Extract the [X, Y] coordinate from the center of the cell holding the provided text.  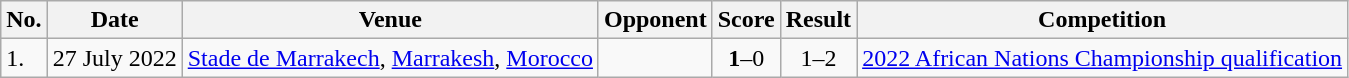
Opponent [655, 20]
Stade de Marrakech, Marrakesh, Morocco [390, 58]
Date [114, 20]
1–0 [746, 58]
No. [24, 20]
Score [746, 20]
Venue [390, 20]
Result [818, 20]
2022 African Nations Championship qualification [1102, 58]
1–2 [818, 58]
27 July 2022 [114, 58]
Competition [1102, 20]
1. [24, 58]
